Find where the given text appears and provide that cell's center as (X, Y) coordinate. 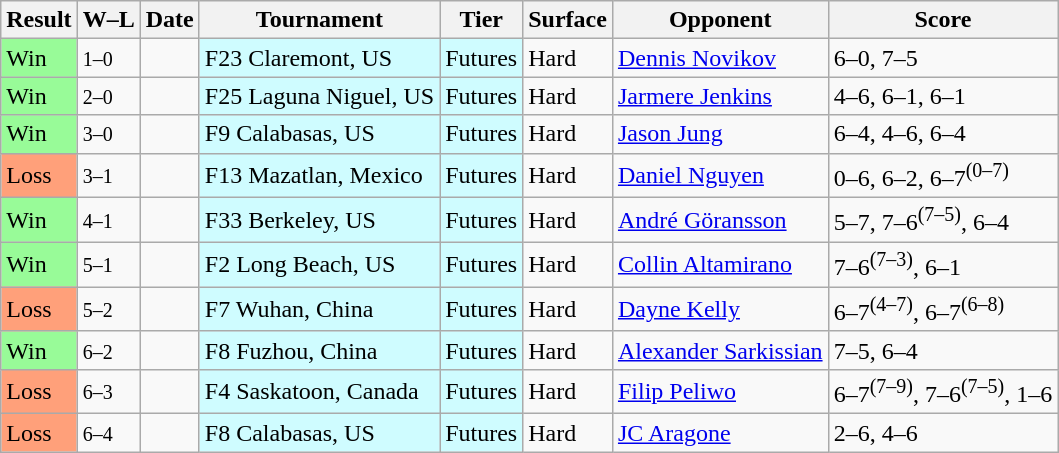
F2 Long Beach, US (319, 264)
Opponent (720, 20)
W–L (108, 20)
F4 Saskatoon, Canada (319, 392)
6–3 (108, 392)
5–1 (108, 264)
4–6, 6–1, 6–1 (943, 96)
6–7(7–9), 7–6(7–5), 1–6 (943, 392)
Surface (568, 20)
Jarmere Jenkins (720, 96)
Result (39, 20)
Daniel Nguyen (720, 176)
André Göransson (720, 220)
Tier (482, 20)
F8 Fuzhou, China (319, 350)
5–2 (108, 310)
Date (170, 20)
Jason Jung (720, 134)
3–0 (108, 134)
Dennis Novikov (720, 58)
6–0, 7–5 (943, 58)
1–0 (108, 58)
2–6, 4–6 (943, 433)
Score (943, 20)
6–2 (108, 350)
6–4 (108, 433)
6–7(4–7), 6–7(6–8) (943, 310)
4–1 (108, 220)
Alexander Sarkissian (720, 350)
Filip Peliwo (720, 392)
7–6(7–3), 6–1 (943, 264)
F8 Calabasas, US (319, 433)
F23 Claremont, US (319, 58)
7–5, 6–4 (943, 350)
F25 Laguna Niguel, US (319, 96)
6–4, 4–6, 6–4 (943, 134)
0–6, 6–2, 6–7(0–7) (943, 176)
F7 Wuhan, China (319, 310)
F13 Mazatlan, Mexico (319, 176)
F33 Berkeley, US (319, 220)
Tournament (319, 20)
Collin Altamirano (720, 264)
2–0 (108, 96)
5–7, 7–6(7–5), 6–4 (943, 220)
F9 Calabasas, US (319, 134)
Dayne Kelly (720, 310)
JC Aragone (720, 433)
3–1 (108, 176)
